For the text-containing cell, return its midpoint in (X, Y) coordinate format. 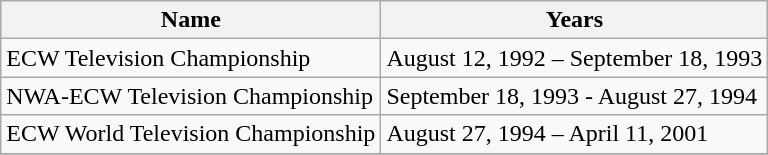
ECW Television Championship (191, 58)
NWA-ECW Television Championship (191, 96)
August 27, 1994 – April 11, 2001 (574, 134)
September 18, 1993 - August 27, 1994 (574, 96)
Name (191, 20)
August 12, 1992 – September 18, 1993 (574, 58)
ECW World Television Championship (191, 134)
Years (574, 20)
